Locate the cell with the specified text and output its [X, Y] center coordinate. 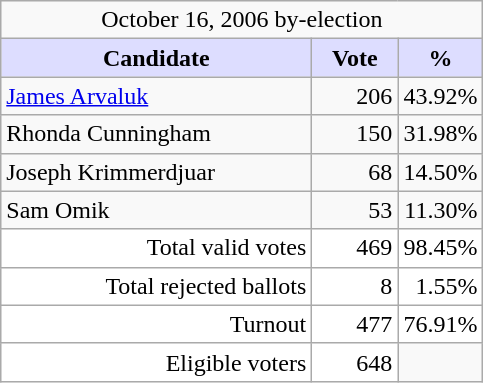
469 [355, 248]
150 [355, 134]
98.45% [440, 248]
Total valid votes [156, 248]
Total rejected ballots [156, 286]
Candidate [156, 58]
Eligible voters [156, 362]
76.91% [440, 324]
Turnout [156, 324]
68 [355, 172]
648 [355, 362]
31.98% [440, 134]
1.55% [440, 286]
October 16, 2006 by-election [242, 20]
% [440, 58]
14.50% [440, 172]
206 [355, 96]
Vote [355, 58]
477 [355, 324]
James Arvaluk [156, 96]
53 [355, 210]
8 [355, 286]
Rhonda Cunningham [156, 134]
Joseph Krimmerdjuar [156, 172]
Sam Omik [156, 210]
43.92% [440, 96]
11.30% [440, 210]
